Detect which cell encompasses the target text, then output its [x, y] center coordinate. 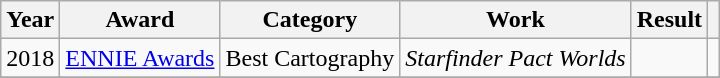
Award [140, 20]
ENNIE Awards [140, 58]
Result [669, 20]
Year [30, 20]
Starfinder Pact Worlds [516, 58]
Work [516, 20]
Category [310, 20]
Best Cartography [310, 58]
2018 [30, 58]
